Output the [x, y] coordinate of the center of the cell containing the given text.  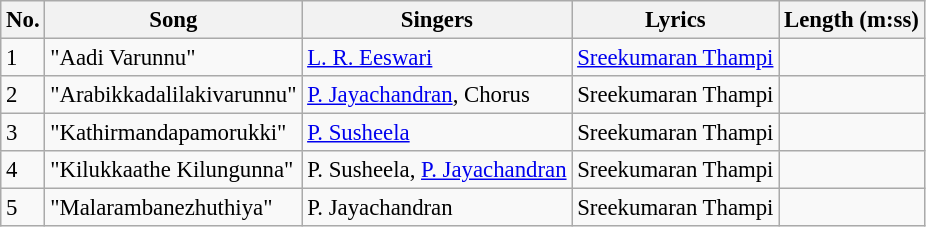
L. R. Eeswari [437, 58]
"Kathirmandapamorukki" [174, 133]
Length (m:ss) [852, 20]
Song [174, 20]
Singers [437, 20]
"Arabikkadalilakivarunnu" [174, 95]
2 [23, 95]
5 [23, 208]
"Aadi Varunnu" [174, 58]
P. Susheela, P. Jayachandran [437, 170]
No. [23, 20]
1 [23, 58]
Lyrics [676, 20]
P. Susheela [437, 133]
3 [23, 133]
4 [23, 170]
"Malarambanezhuthiya" [174, 208]
"Kilukkaathe Kilungunna" [174, 170]
P. Jayachandran [437, 208]
P. Jayachandran, Chorus [437, 95]
